Return [x, y] of the center of cell containing provided text 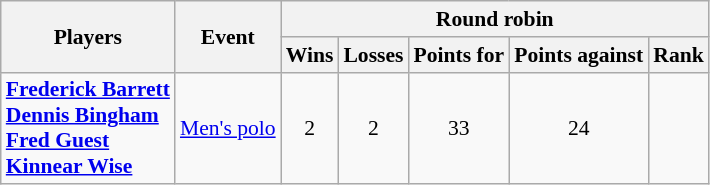
24 [578, 128]
Points for [460, 55]
Men's polo [228, 128]
Event [228, 36]
Wins [310, 55]
Losses [373, 55]
Points against [578, 55]
Players [88, 36]
33 [460, 128]
Round robin [495, 19]
Rank [678, 55]
Frederick Barrett Dennis Bingham Fred Guest Kinnear Wise [88, 128]
